Return the (x, y) coordinate for the center point of the cell that contains the specified text.  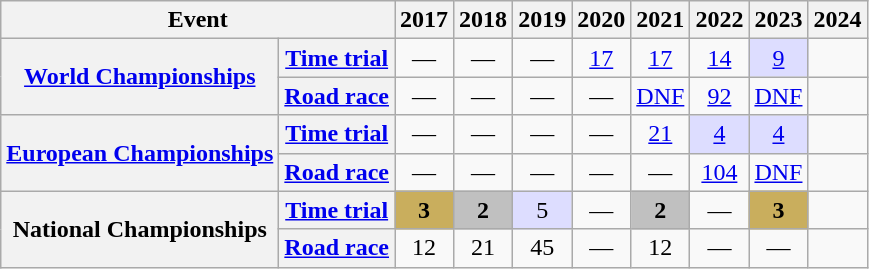
92 (720, 96)
2023 (778, 20)
2019 (542, 20)
45 (542, 248)
2020 (602, 20)
National Championships (140, 229)
2024 (838, 20)
5 (542, 210)
14 (720, 58)
2021 (660, 20)
104 (720, 172)
9 (778, 58)
World Championships (140, 77)
Event (198, 20)
European Championships (140, 153)
2018 (484, 20)
2022 (720, 20)
2017 (424, 20)
